From the cell containing the given text, extract its center point as (X, Y) coordinate. 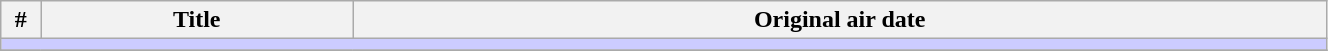
Original air date (840, 20)
# (21, 20)
Title (196, 20)
